Identify which cell holds the provided text, then report its [x, y] central coordinate. 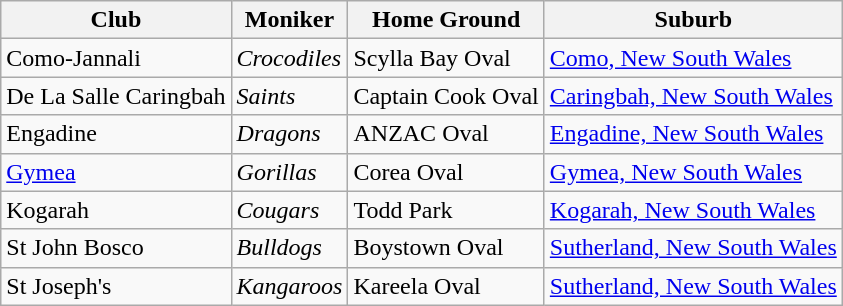
Home Ground [446, 20]
Captain Cook Oval [446, 96]
Caringbah, New South Wales [693, 96]
Kangaroos [290, 286]
Kareela Oval [446, 286]
St John Bosco [116, 248]
Engadine, New South Wales [693, 134]
St Joseph's [116, 286]
Kogarah [116, 210]
Club [116, 20]
Cougars [290, 210]
Kogarah, New South Wales [693, 210]
Gymea, New South Wales [693, 172]
Crocodiles [290, 58]
Engadine [116, 134]
Como, New South Wales [693, 58]
Moniker [290, 20]
Saints [290, 96]
ANZAC Oval [446, 134]
Gymea [116, 172]
Boystown Oval [446, 248]
De La Salle Caringbah [116, 96]
Suburb [693, 20]
Scylla Bay Oval [446, 58]
Todd Park [446, 210]
Gorillas [290, 172]
Como-Jannali [116, 58]
Bulldogs [290, 248]
Dragons [290, 134]
Corea Oval [446, 172]
